Capture the cell that displays the provided text and extract its [X, Y] central coordinate. 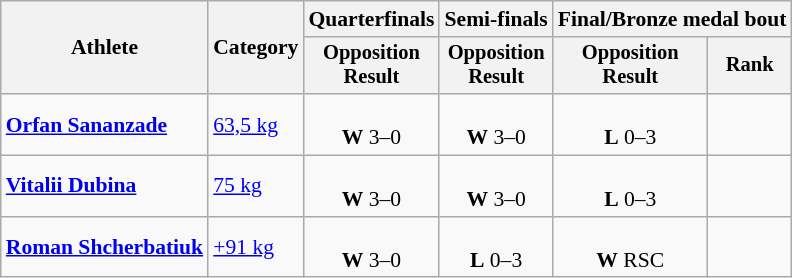
Orfan Sananzade [104, 124]
Athlete [104, 48]
W RSC [630, 248]
Rank [750, 66]
Category [256, 48]
Semi-finals [496, 19]
Quarterfinals [371, 19]
Vitalii Dubina [104, 186]
Final/Bronze medal bout [672, 19]
Roman Shcherbatiuk [104, 248]
63,5 kg [256, 124]
75 kg [256, 186]
+91 kg [256, 248]
